Extract the (X, Y) coordinate from the center of the cell holding the provided text.  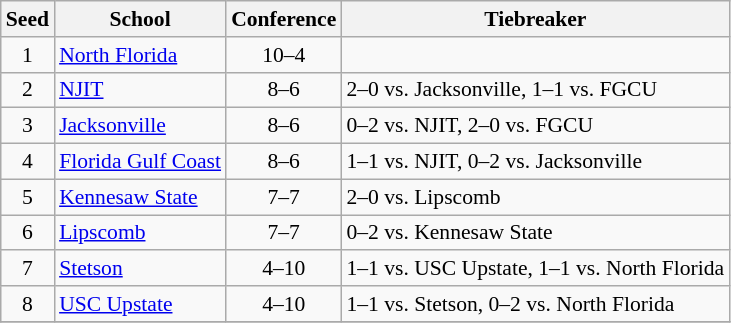
0–2 vs. NJIT, 2–0 vs. FGCU (535, 126)
6 (28, 233)
4 (28, 162)
10–4 (284, 55)
NJIT (140, 90)
1–1 vs. USC Upstate, 1–1 vs. North Florida (535, 269)
Florida Gulf Coast (140, 162)
North Florida (140, 55)
Stetson (140, 269)
2 (28, 90)
Jacksonville (140, 126)
2–0 vs. Lipscomb (535, 197)
1–1 vs. Stetson, 0–2 vs. North Florida (535, 304)
Lipscomb (140, 233)
8 (28, 304)
Tiebreaker (535, 19)
1 (28, 55)
7 (28, 269)
2–0 vs. Jacksonville, 1–1 vs. FGCU (535, 90)
3 (28, 126)
1–1 vs. NJIT, 0–2 vs. Jacksonville (535, 162)
Seed (28, 19)
0–2 vs. Kennesaw State (535, 233)
School (140, 19)
Conference (284, 19)
USC Upstate (140, 304)
5 (28, 197)
Kennesaw State (140, 197)
